Extract the [X, Y] coordinate from the center of the cell holding the provided text.  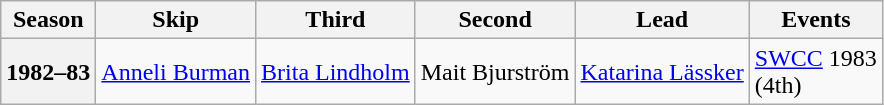
Anneli Burman [176, 72]
Katarina Lässker [662, 72]
1982–83 [48, 72]
Skip [176, 20]
Second [495, 20]
Events [816, 20]
Third [336, 20]
Mait Bjurström [495, 72]
SWCC 1983 (4th) [816, 72]
Season [48, 20]
Brita Lindholm [336, 72]
Lead [662, 20]
